Provide the [x, y] coordinate of the cell's center where the given text is located.  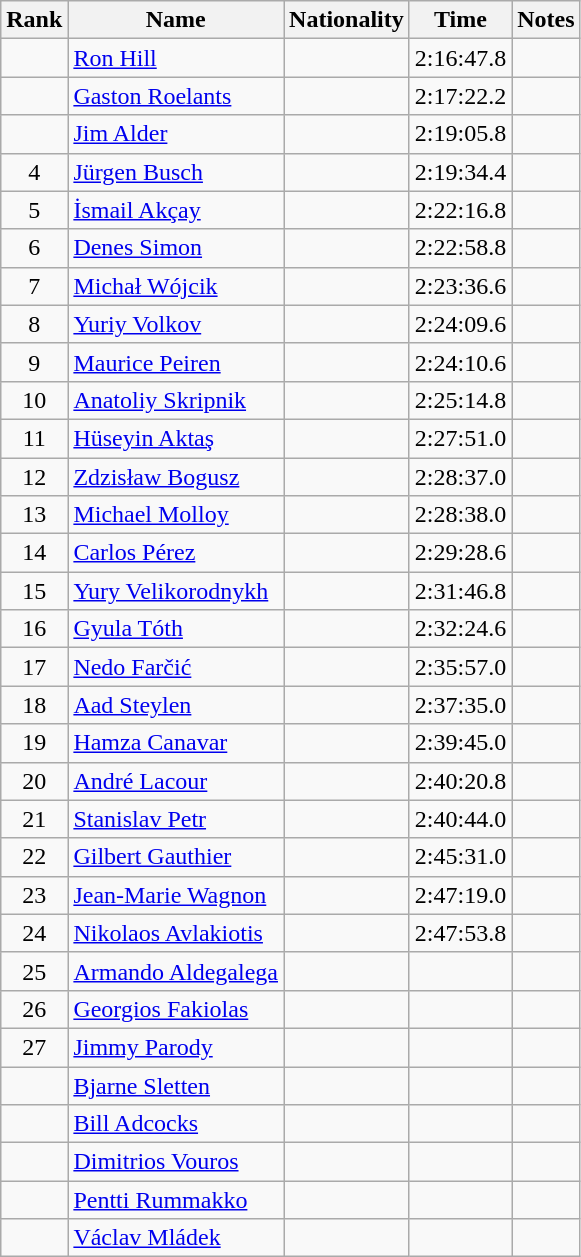
8 [34, 324]
2:29:28.6 [460, 553]
2:27:51.0 [460, 438]
Aad Steylen [176, 705]
2:22:58.8 [460, 248]
14 [34, 553]
Georgios Fakiolas [176, 1009]
11 [34, 438]
9 [34, 362]
Ron Hill [176, 58]
Notes [546, 20]
André Lacour [176, 781]
Bill Adcocks [176, 1124]
Gyula Tóth [176, 629]
Michael Molloy [176, 515]
İsmail Akçay [176, 210]
4 [34, 172]
2:28:37.0 [460, 477]
18 [34, 705]
10 [34, 400]
20 [34, 781]
Name [176, 20]
16 [34, 629]
2:17:22.2 [460, 96]
2:37:35.0 [460, 705]
2:40:20.8 [460, 781]
2:35:57.0 [460, 667]
Gilbert Gauthier [176, 857]
Pentti Rummakko [176, 1200]
Armando Aldegalega [176, 971]
21 [34, 819]
25 [34, 971]
Bjarne Sletten [176, 1085]
6 [34, 248]
Nedo Farčić [176, 667]
2:32:24.6 [460, 629]
Rank [34, 20]
Václav Mládek [176, 1238]
12 [34, 477]
2:40:44.0 [460, 819]
Gaston Roelants [176, 96]
2:23:36.6 [460, 286]
13 [34, 515]
2:22:16.8 [460, 210]
2:28:38.0 [460, 515]
2:31:46.8 [460, 591]
Anatoliy Skripnik [176, 400]
Nikolaos Avlakiotis [176, 933]
Zdzisław Bogusz [176, 477]
Dimitrios Vouros [176, 1162]
19 [34, 743]
Stanislav Petr [176, 819]
Carlos Pérez [176, 553]
23 [34, 895]
2:19:34.4 [460, 172]
Denes Simon [176, 248]
2:16:47.8 [460, 58]
Yuriy Volkov [176, 324]
2:24:10.6 [460, 362]
Jean-Marie Wagnon [176, 895]
Hüseyin Aktaş [176, 438]
Maurice Peiren [176, 362]
15 [34, 591]
27 [34, 1047]
Michał Wójcik [176, 286]
Hamza Canavar [176, 743]
Jimmy Parody [176, 1047]
Jim Alder [176, 134]
5 [34, 210]
Yury Velikorodnykh [176, 591]
2:45:31.0 [460, 857]
24 [34, 933]
2:24:09.6 [460, 324]
Nationality [347, 20]
26 [34, 1009]
22 [34, 857]
2:47:19.0 [460, 895]
17 [34, 667]
2:19:05.8 [460, 134]
2:47:53.8 [460, 933]
2:25:14.8 [460, 400]
Jürgen Busch [176, 172]
Time [460, 20]
2:39:45.0 [460, 743]
7 [34, 286]
